Capture the cell that displays the provided text and extract its [x, y] central coordinate. 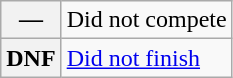
— [31, 20]
DNF [31, 58]
Did not finish [146, 58]
Did not compete [146, 20]
